Capture the cell that displays the provided text and extract its (x, y) central coordinate. 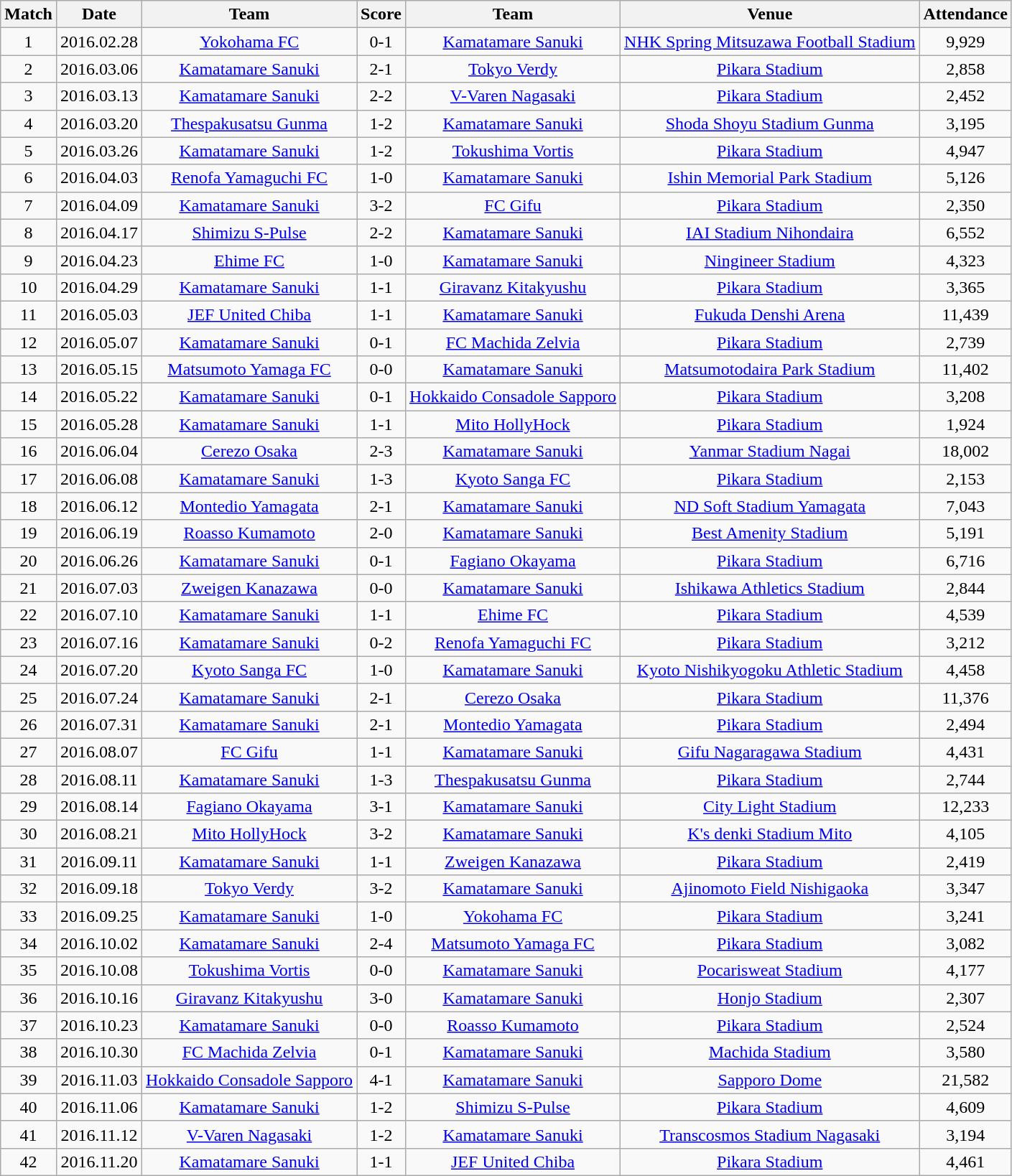
2016.07.03 (99, 588)
4,609 (965, 1107)
39 (29, 1080)
4,539 (965, 615)
2,739 (965, 342)
2016.07.24 (99, 697)
2016.03.06 (99, 69)
5,126 (965, 178)
Honjo Stadium (770, 998)
1 (29, 42)
Score (381, 14)
2016.02.28 (99, 42)
Ishikawa Athletics Stadium (770, 588)
6 (29, 178)
18,002 (965, 452)
2016.08.14 (99, 807)
20 (29, 561)
9,929 (965, 42)
Attendance (965, 14)
2016.05.03 (99, 314)
3,580 (965, 1053)
2016.11.03 (99, 1080)
2016.06.19 (99, 533)
37 (29, 1025)
Ajinomoto Field Nishigaoka (770, 889)
2,350 (965, 205)
4,947 (965, 151)
2016.08.11 (99, 779)
4-1 (381, 1080)
2016.07.20 (99, 670)
2016.03.20 (99, 123)
3,208 (965, 397)
35 (29, 971)
2,494 (965, 724)
31 (29, 862)
17 (29, 479)
29 (29, 807)
11,402 (965, 370)
3,212 (965, 643)
3,195 (965, 123)
2,307 (965, 998)
2016.11.12 (99, 1134)
3-1 (381, 807)
30 (29, 834)
2016.09.11 (99, 862)
Ningineer Stadium (770, 260)
2016.03.13 (99, 96)
6,716 (965, 561)
Date (99, 14)
41 (29, 1134)
40 (29, 1107)
38 (29, 1053)
33 (29, 916)
0-2 (381, 643)
11 (29, 314)
3,241 (965, 916)
2016.08.07 (99, 752)
Machida Stadium (770, 1053)
19 (29, 533)
2016.11.06 (99, 1107)
2016.09.18 (99, 889)
2,452 (965, 96)
2016.03.26 (99, 151)
27 (29, 752)
Pocarisweat Stadium (770, 971)
2016.05.07 (99, 342)
2016.08.21 (99, 834)
34 (29, 943)
22 (29, 615)
2,419 (965, 862)
14 (29, 397)
4,458 (965, 670)
2016.07.16 (99, 643)
16 (29, 452)
12 (29, 342)
City Light Stadium (770, 807)
Gifu Nagaragawa Stadium (770, 752)
2016.10.23 (99, 1025)
2,153 (965, 479)
32 (29, 889)
Shoda Shoyu Stadium Gunma (770, 123)
IAI Stadium Nihondaira (770, 233)
2,524 (965, 1025)
Best Amenity Stadium (770, 533)
3,347 (965, 889)
9 (29, 260)
2016.11.20 (99, 1162)
2016.05.28 (99, 424)
Sapporo Dome (770, 1080)
4,323 (965, 260)
8 (29, 233)
2 (29, 69)
10 (29, 287)
4,105 (965, 834)
2016.06.08 (99, 479)
2016.04.17 (99, 233)
6,552 (965, 233)
2016.10.16 (99, 998)
2016.10.08 (99, 971)
2016.06.12 (99, 506)
2-4 (381, 943)
36 (29, 998)
21 (29, 588)
21,582 (965, 1080)
25 (29, 697)
2,844 (965, 588)
2016.04.29 (99, 287)
1,924 (965, 424)
42 (29, 1162)
28 (29, 779)
2-3 (381, 452)
2016.10.02 (99, 943)
Ishin Memorial Park Stadium (770, 178)
2016.09.25 (99, 916)
2-0 (381, 533)
3 (29, 96)
2016.05.15 (99, 370)
Fukuda Denshi Arena (770, 314)
2016.06.04 (99, 452)
3-0 (381, 998)
2016.10.30 (99, 1053)
7 (29, 205)
Matsumotodaira Park Stadium (770, 370)
NHK Spring Mitsuzawa Football Stadium (770, 42)
4,431 (965, 752)
Yanmar Stadium Nagai (770, 452)
3,082 (965, 943)
23 (29, 643)
18 (29, 506)
4 (29, 123)
2,744 (965, 779)
2016.04.23 (99, 260)
K's denki Stadium Mito (770, 834)
4,177 (965, 971)
5 (29, 151)
2016.04.09 (99, 205)
11,439 (965, 314)
Venue (770, 14)
15 (29, 424)
Kyoto Nishikyogoku Athletic Stadium (770, 670)
4,461 (965, 1162)
2016.07.10 (99, 615)
7,043 (965, 506)
2,858 (965, 69)
26 (29, 724)
2016.05.22 (99, 397)
2016.06.26 (99, 561)
11,376 (965, 697)
Match (29, 14)
24 (29, 670)
12,233 (965, 807)
ND Soft Stadium Yamagata (770, 506)
2016.07.31 (99, 724)
13 (29, 370)
Transcosmos Stadium Nagasaki (770, 1134)
3,194 (965, 1134)
2016.04.03 (99, 178)
3,365 (965, 287)
5,191 (965, 533)
